Provide the (X, Y) coordinate of the cell's center where the given text is located.  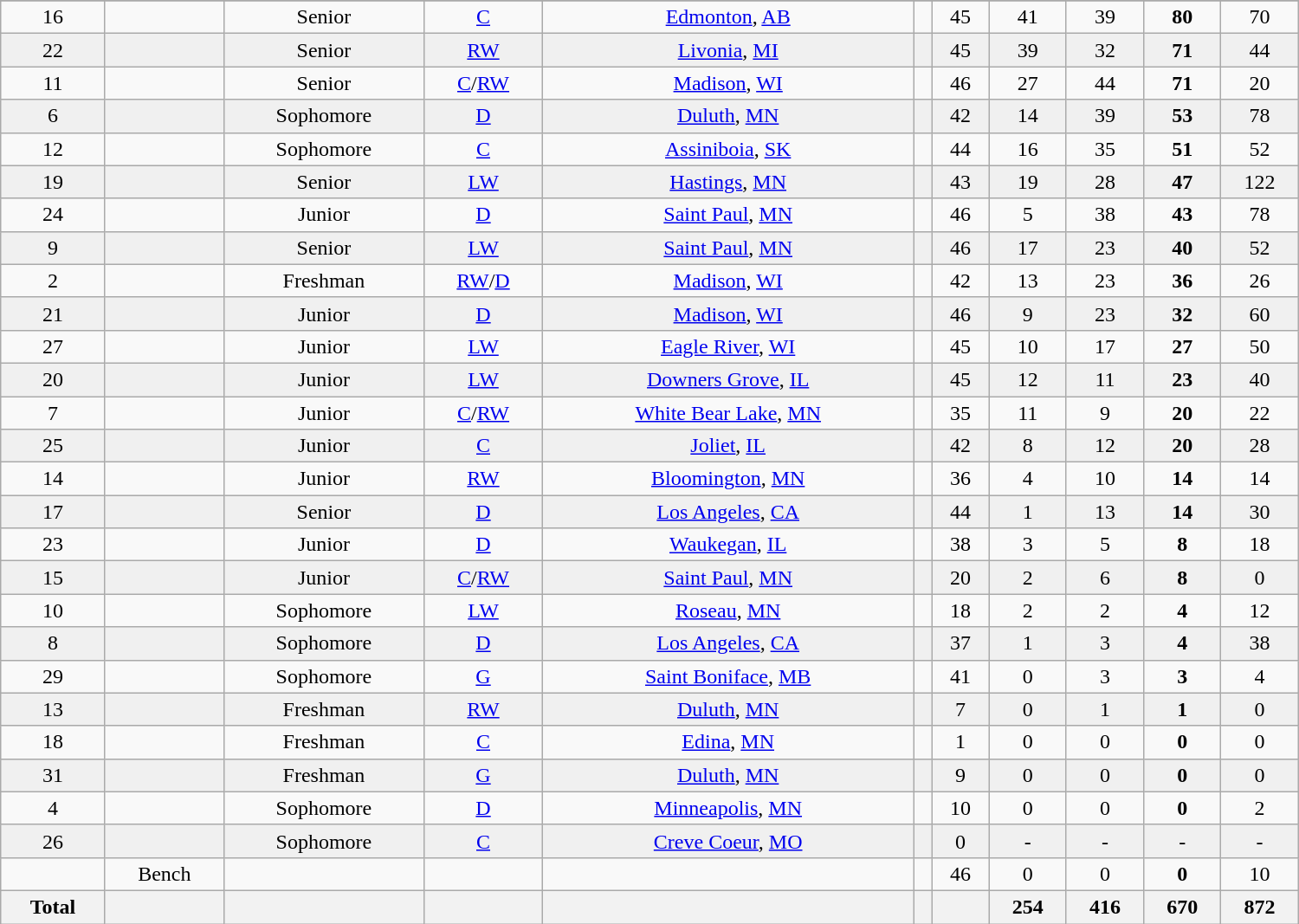
70 (1259, 17)
872 (1259, 907)
254 (1027, 907)
21 (53, 313)
60 (1259, 313)
Joliet, IL (728, 446)
Eagle River, WI (728, 346)
51 (1183, 149)
Waukegan, IL (728, 545)
670 (1183, 907)
47 (1183, 182)
Livonia, MI (728, 50)
50 (1259, 346)
Edina, MN (728, 742)
Bench (165, 874)
Roseau, MN (728, 611)
80 (1183, 17)
Total (53, 907)
15 (53, 578)
Saint Boniface, MB (728, 676)
Bloomington, MN (728, 479)
24 (53, 215)
122 (1259, 182)
31 (53, 775)
37 (960, 643)
29 (53, 676)
RW/D (483, 281)
30 (1259, 512)
White Bear Lake, MN (728, 413)
Minneapolis, MN (728, 808)
Downers Grove, IL (728, 379)
Assiniboia, SK (728, 149)
Creve Coeur, MO (728, 841)
25 (53, 446)
Hastings, MN (728, 182)
416 (1105, 907)
53 (1183, 116)
Edmonton, AB (728, 17)
